Return [x, y] of the center of cell containing provided text 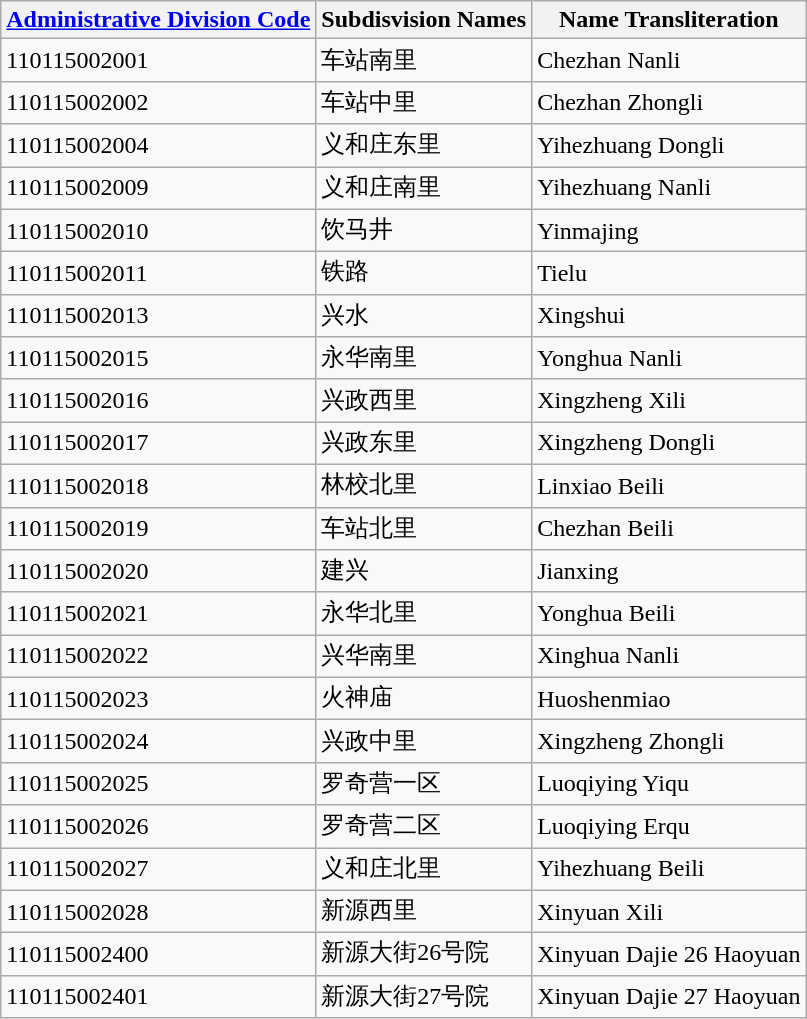
Chezhan Beili [669, 528]
110115002002 [158, 102]
Yihezhuang Nanli [669, 188]
铁路 [424, 274]
Linxiao Beili [669, 486]
新源大街26号院 [424, 954]
义和庄东里 [424, 146]
110115002401 [158, 996]
110115002022 [158, 656]
Xingshui [669, 316]
110115002004 [158, 146]
兴政中里 [424, 742]
兴水 [424, 316]
建兴 [424, 572]
110115002018 [158, 486]
110115002025 [158, 784]
110115002011 [158, 274]
Xingzheng Xili [669, 400]
110115002013 [158, 316]
Yonghua Nanli [669, 358]
110115002024 [158, 742]
罗奇营一区 [424, 784]
Administrative Division Code [158, 20]
饮马井 [424, 230]
兴政东里 [424, 444]
Xingzheng Zhongli [669, 742]
110115002009 [158, 188]
Yihezhuang Beili [669, 870]
110115002016 [158, 400]
110115002027 [158, 870]
Yihezhuang Dongli [669, 146]
Chezhan Nanli [669, 60]
车站南里 [424, 60]
Yinmajing [669, 230]
110115002019 [158, 528]
兴华南里 [424, 656]
110115002010 [158, 230]
兴政西里 [424, 400]
Jianxing [669, 572]
永华北里 [424, 614]
永华南里 [424, 358]
罗奇营二区 [424, 826]
110115002026 [158, 826]
Xinyuan Dajie 27 Haoyuan [669, 996]
Subdisvision Names [424, 20]
车站中里 [424, 102]
Luoqiying Yiqu [669, 784]
Xinyuan Dajie 26 Haoyuan [669, 954]
110115002400 [158, 954]
林校北里 [424, 486]
义和庄北里 [424, 870]
义和庄南里 [424, 188]
新源大街27号院 [424, 996]
Chezhan Zhongli [669, 102]
110115002028 [158, 912]
110115002023 [158, 698]
Tielu [669, 274]
Yonghua Beili [669, 614]
110115002017 [158, 444]
Luoqiying Erqu [669, 826]
Xinghua Nanli [669, 656]
Huoshenmiao [669, 698]
110115002020 [158, 572]
Xinyuan Xili [669, 912]
110115002015 [158, 358]
火神庙 [424, 698]
新源西里 [424, 912]
Xingzheng Dongli [669, 444]
110115002001 [158, 60]
车站北里 [424, 528]
Name Transliteration [669, 20]
110115002021 [158, 614]
